Pinpoint the cell where the given text exists, returning its (X, Y) midpoint coordinate. 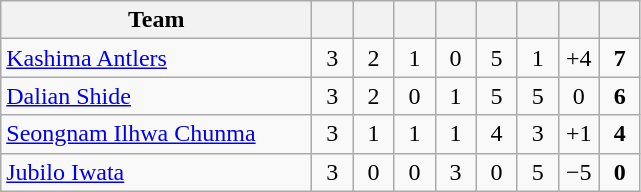
−5 (578, 172)
Kashima Antlers (156, 58)
Jubilo Iwata (156, 172)
6 (620, 96)
Seongnam Ilhwa Chunma (156, 134)
Dalian Shide (156, 96)
7 (620, 58)
Team (156, 20)
+1 (578, 134)
+4 (578, 58)
